Determine the [x, y] coordinate at the center of the cell enclosing the given text.  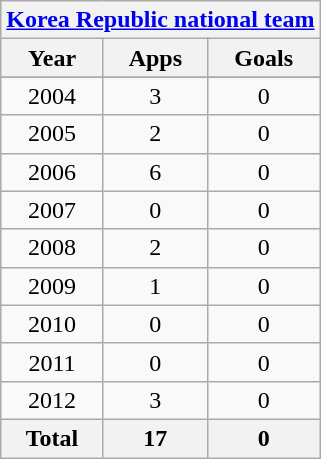
2007 [52, 210]
Goals [264, 58]
2006 [52, 172]
17 [155, 438]
2004 [52, 96]
Apps [155, 58]
2005 [52, 134]
Total [52, 438]
1 [155, 286]
6 [155, 172]
2010 [52, 324]
2009 [52, 286]
2008 [52, 248]
Year [52, 58]
2012 [52, 400]
Korea Republic national team [160, 20]
2011 [52, 362]
